Identify which cell holds the provided text, then report its [X, Y] central coordinate. 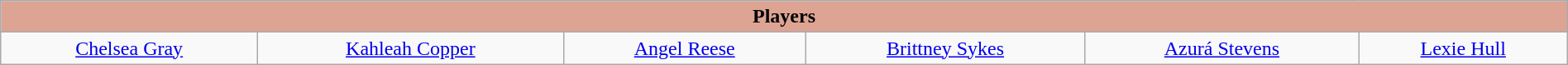
Kahleah Copper [411, 48]
Lexie Hull [1463, 48]
Players [784, 17]
Angel Reese [685, 48]
Brittney Sykes [944, 48]
Chelsea Gray [129, 48]
Azurá Stevens [1222, 48]
